From the cell containing the given text, extract its center point as [x, y] coordinate. 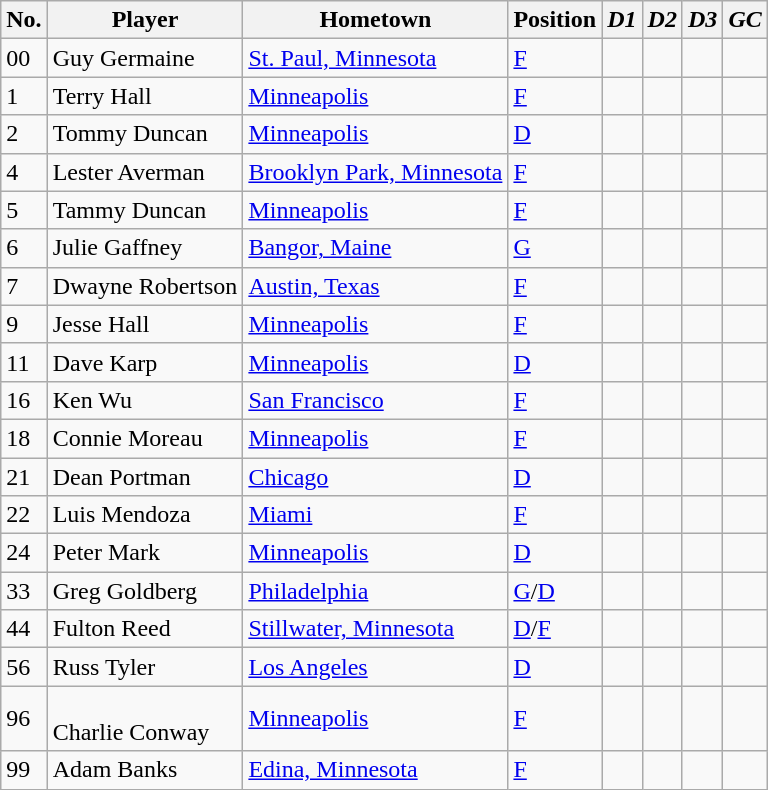
56 [24, 667]
Charlie Conway [145, 718]
16 [24, 400]
Connie Moreau [145, 438]
24 [24, 553]
Philadelphia [376, 591]
G [555, 248]
7 [24, 286]
Tammy Duncan [145, 210]
Lester Averman [145, 172]
Bangor, Maine [376, 248]
GC [745, 20]
Miami [376, 515]
Greg Goldberg [145, 591]
Austin, Texas [376, 286]
Brooklyn Park, Minnesota [376, 172]
Guy Germaine [145, 58]
Stillwater, Minnesota [376, 629]
D2 [662, 20]
2 [24, 134]
Tommy Duncan [145, 134]
Dave Karp [145, 362]
11 [24, 362]
Jesse Hall [145, 324]
Ken Wu [145, 400]
1 [24, 96]
Dean Portman [145, 477]
Chicago [376, 477]
33 [24, 591]
44 [24, 629]
96 [24, 718]
Dwayne Robertson [145, 286]
99 [24, 770]
21 [24, 477]
6 [24, 248]
9 [24, 324]
Luis Mendoza [145, 515]
5 [24, 210]
D1 [622, 20]
18 [24, 438]
St. Paul, Minnesota [376, 58]
No. [24, 20]
Position [555, 20]
D/F [555, 629]
4 [24, 172]
San Francisco [376, 400]
Russ Tyler [145, 667]
Edina, Minnesota [376, 770]
Julie Gaffney [145, 248]
Hometown [376, 20]
00 [24, 58]
Player [145, 20]
Terry Hall [145, 96]
Fulton Reed [145, 629]
Adam Banks [145, 770]
G/D [555, 591]
Peter Mark [145, 553]
D3 [702, 20]
Los Angeles [376, 667]
22 [24, 515]
